Provide the (x, y) coordinate of the cell's center where the given text is located.  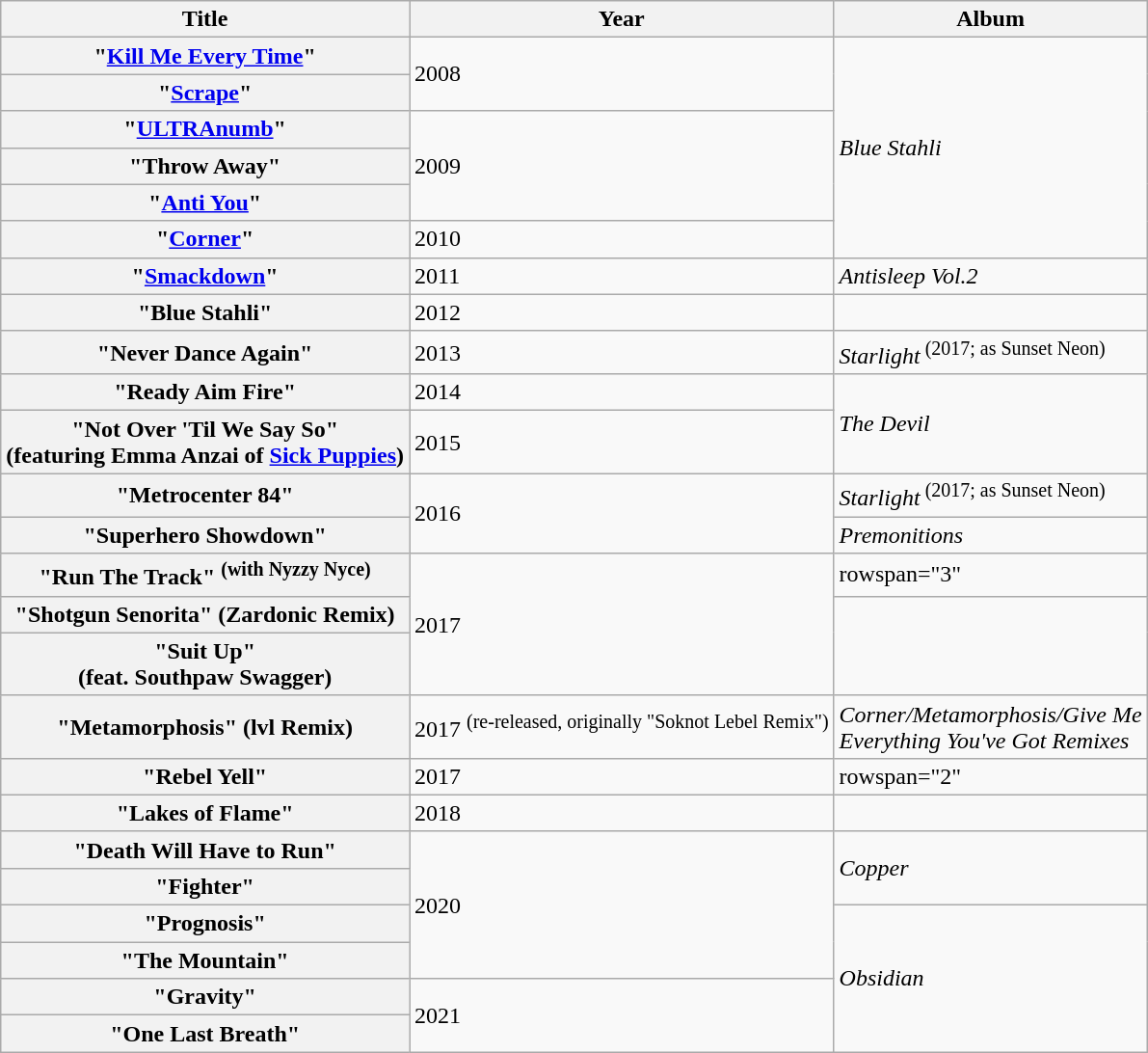
Album (991, 19)
"Fighter" (205, 887)
"Prognosis" (205, 924)
Blue Stahli (991, 148)
2015 (621, 442)
"Not Over 'Til We Say So"(featuring Emma Anzai of Sick Puppies) (205, 442)
"Death Will Have to Run" (205, 850)
2012 (621, 312)
2011 (621, 276)
"Superhero Showdown" (205, 535)
2008 (621, 74)
"Kill Me Every Time" (205, 56)
Year (621, 19)
"Throw Away" (205, 166)
"Metamorphosis" (lvl Remix) (205, 727)
Corner/Metamorphosis/Give Me Everything You've Got Remixes (991, 727)
"Suit Up"(feat. Southpaw Swagger) (205, 663)
Title (205, 19)
rowspan="2" (991, 776)
"Run The Track" (with Nyzzy Nyce) (205, 575)
"Blue Stahli" (205, 312)
Copper (991, 868)
"Lakes of Flame" (205, 813)
2017 (re-released, originally "Soknot Lebel Remix") (621, 727)
"Anti You" (205, 202)
"The Mountain" (205, 960)
2021 (621, 1015)
"Never Dance Again" (205, 353)
"One Last Breath" (205, 1034)
Premonitions (991, 535)
"Smackdown" (205, 276)
Antisleep Vol.2 (991, 276)
2009 (621, 166)
2018 (621, 813)
"Rebel Yell" (205, 776)
2014 (621, 392)
"Scrape" (205, 93)
"Gravity" (205, 997)
Obsidian (991, 979)
"Shotgun Senorita" (Zardonic Remix) (205, 614)
2013 (621, 353)
2016 (621, 513)
"Corner" (205, 239)
2010 (621, 239)
2020 (621, 904)
rowspan="3" (991, 575)
The Devil (991, 424)
"Metrocenter 84" (205, 496)
"Ready Aim Fire" (205, 392)
"ULTRAnumb" (205, 129)
